Determine the [X, Y] coordinate at the center of the cell enclosing the given text.  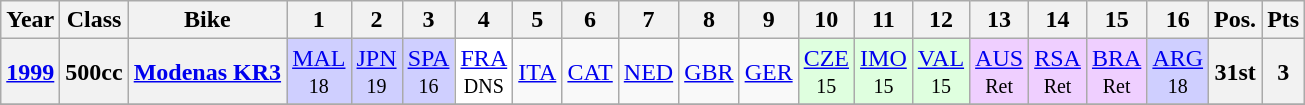
VAL15 [940, 72]
Pts [1284, 20]
11 [884, 20]
Bike [207, 20]
AUSRet [1000, 72]
500cc [94, 72]
31st [1236, 72]
13 [1000, 20]
5 [538, 20]
FRADNS [484, 72]
NED [648, 72]
RSARet [1058, 72]
Year [30, 20]
CZE15 [826, 72]
IMO15 [884, 72]
12 [940, 20]
JPN19 [376, 72]
Modenas KR3 [207, 72]
MAL18 [319, 72]
BRARet [1116, 72]
Class [94, 20]
ARG18 [1178, 72]
9 [768, 20]
2 [376, 20]
7 [648, 20]
SPA16 [428, 72]
GER [768, 72]
CAT [590, 72]
1 [319, 20]
ITA [538, 72]
Pos. [1236, 20]
15 [1116, 20]
1999 [30, 72]
14 [1058, 20]
6 [590, 20]
16 [1178, 20]
GBR [709, 72]
8 [709, 20]
4 [484, 20]
10 [826, 20]
